Identify which cell holds the provided text, then report its (X, Y) central coordinate. 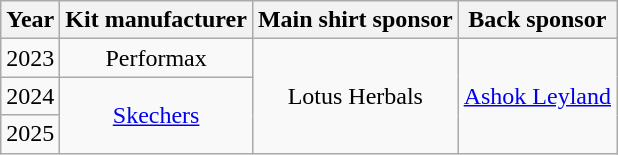
Back sponsor (537, 20)
Skechers (156, 115)
2023 (30, 58)
Performax (156, 58)
2025 (30, 134)
Lotus Herbals (355, 96)
Year (30, 20)
Main shirt sponsor (355, 20)
Ashok Leyland (537, 96)
Kit manufacturer (156, 20)
2024 (30, 96)
